Scan for the cell matching the given text and deliver its (x, y) coordinate at center. 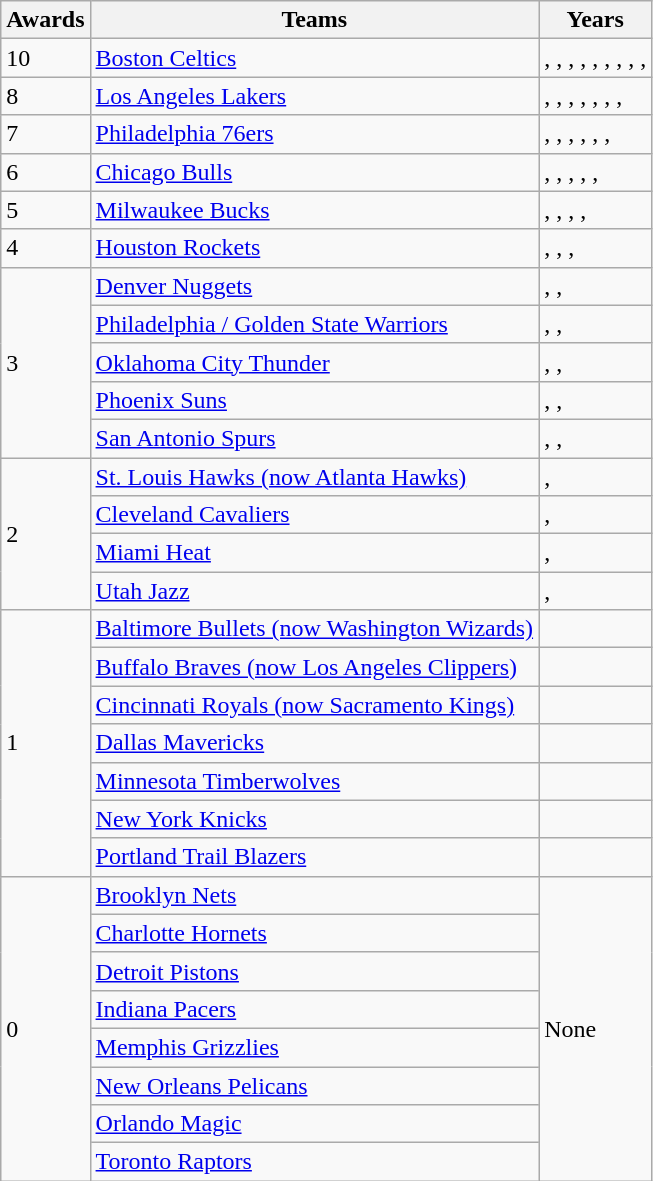
0 (46, 1028)
2 (46, 534)
Orlando Magic (314, 1124)
Brooklyn Nets (314, 895)
Detroit Pistons (314, 971)
Houston Rockets (314, 248)
San Antonio Spurs (314, 438)
Phoenix Suns (314, 400)
Los Angeles Lakers (314, 96)
1 (46, 743)
, , , , (596, 210)
Years (596, 20)
Philadelphia 76ers (314, 134)
Charlotte Hornets (314, 933)
Denver Nuggets (314, 286)
None (596, 1028)
Milwaukee Bucks (314, 210)
Memphis Grizzlies (314, 1047)
Oklahoma City Thunder (314, 362)
Utah Jazz (314, 591)
Teams (314, 20)
Philadelphia / Golden State Warriors (314, 324)
, , , (596, 248)
Cincinnati Royals (now Sacramento Kings) (314, 705)
Chicago Bulls (314, 172)
Buffalo Braves (now Los Angeles Clippers) (314, 667)
St. Louis Hawks (now Atlanta Hawks) (314, 477)
, , , , , , (596, 134)
, , , , , , , , , (596, 58)
, , , , , (596, 172)
Awards (46, 20)
4 (46, 248)
Cleveland Cavaliers (314, 515)
6 (46, 172)
10 (46, 58)
Portland Trail Blazers (314, 857)
7 (46, 134)
Indiana Pacers (314, 1009)
Baltimore Bullets (now Washington Wizards) (314, 629)
5 (46, 210)
Minnesota Timberwolves (314, 781)
New Orleans Pelicans (314, 1085)
Dallas Mavericks (314, 743)
New York Knicks (314, 819)
3 (46, 362)
Toronto Raptors (314, 1162)
8 (46, 96)
, , , , , , , (596, 96)
Boston Celtics (314, 58)
Miami Heat (314, 553)
